For the text-containing cell, return its midpoint in [x, y] coordinate format. 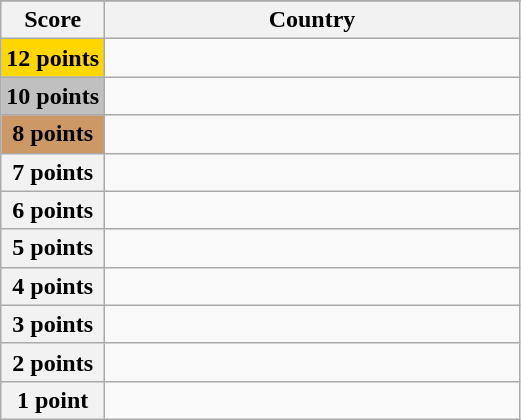
6 points [53, 210]
Country [312, 20]
10 points [53, 96]
3 points [53, 324]
1 point [53, 400]
5 points [53, 248]
4 points [53, 286]
Score [53, 20]
12 points [53, 58]
2 points [53, 362]
8 points [53, 134]
7 points [53, 172]
